Identify which cell holds the provided text, then report its (x, y) central coordinate. 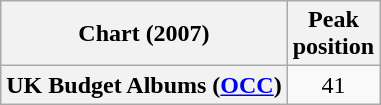
Peakposition (333, 34)
Chart (2007) (144, 34)
41 (333, 85)
UK Budget Albums (OCC) (144, 85)
